Provide the (X, Y) coordinate of the cell's center where the given text is located.  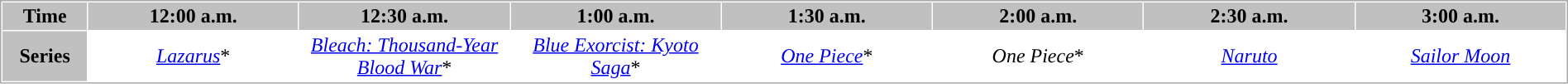
12:30 a.m. (404, 17)
1:00 a.m. (616, 17)
Naruto (1250, 57)
Series (45, 57)
Bleach: Thousand-Year Blood War* (404, 57)
12:00 a.m. (194, 17)
1:30 a.m. (827, 17)
Blue Exorcist: Kyoto Saga* (616, 57)
2:30 a.m. (1250, 17)
2:00 a.m. (1038, 17)
3:00 a.m. (1460, 17)
Sailor Moon (1460, 57)
Lazarus* (194, 57)
Time (45, 17)
